For the text-containing cell, return its midpoint in [X, Y] coordinate format. 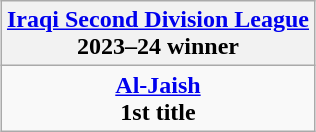
Al-Jaish1st title [158, 98]
Iraqi Second Division League2023–24 winner [158, 34]
